Scan for the cell matching the given text and deliver its [x, y] coordinate at center. 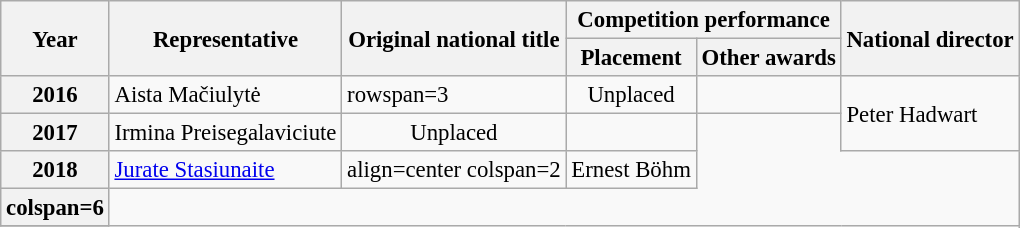
Original national title [454, 38]
rowspan=3 [454, 95]
Placement [631, 58]
Peter Hadwart [930, 114]
Competition performance [704, 20]
Representative [226, 38]
align=center colspan=2 [454, 170]
Irmina Preisegalaviciute [226, 133]
Ernest Böhm [631, 170]
2018 [55, 170]
2016 [55, 95]
Aista Mačiulytė [226, 95]
National director [930, 38]
Jurate Stasiunaite [226, 170]
colspan=6 [55, 208]
Other awards [768, 58]
Year [55, 38]
2017 [55, 133]
